Extract the [x, y] coordinate from the center of the cell holding the provided text.  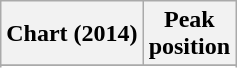
Peakposition [189, 34]
Chart (2014) [72, 34]
